Provide the (x, y) coordinate of the cell's center where the given text is located.  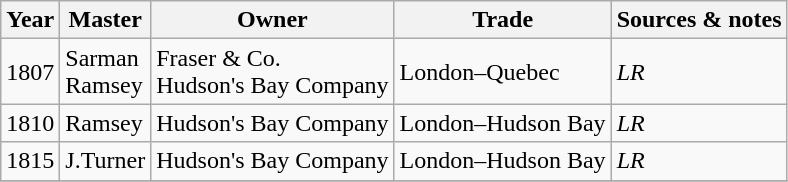
London–Quebec (502, 72)
Year (30, 20)
Master (106, 20)
Ramsey (106, 123)
1815 (30, 161)
1807 (30, 72)
Trade (502, 20)
Owner (272, 20)
1810 (30, 123)
SarmanRamsey (106, 72)
Fraser & Co.Hudson's Bay Company (272, 72)
Sources & notes (699, 20)
J.Turner (106, 161)
